From the cell containing the given text, extract its center point as (X, Y) coordinate. 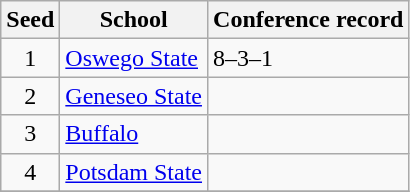
Seed (30, 20)
4 (30, 172)
Buffalo (134, 134)
Geneseo State (134, 96)
Conference record (308, 20)
8–3–1 (308, 58)
Potsdam State (134, 172)
2 (30, 96)
1 (30, 58)
Oswego State (134, 58)
3 (30, 134)
School (134, 20)
